Return the [x, y] coordinate for the center point of the cell that contains the specified text.  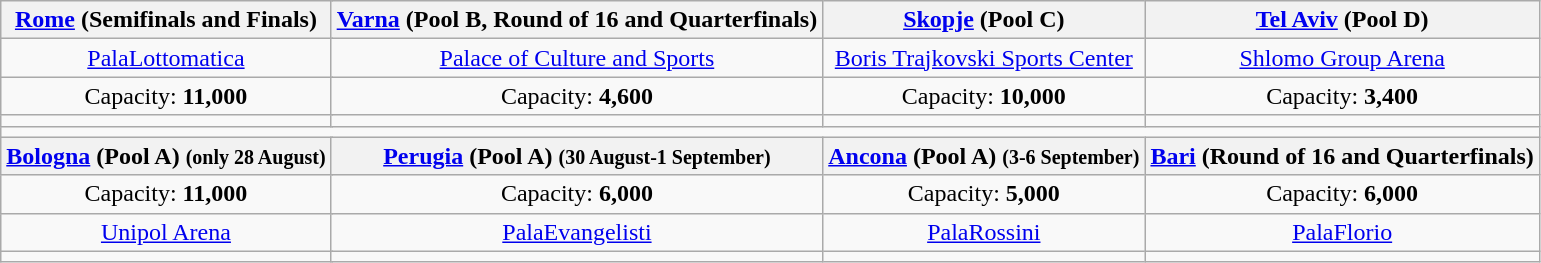
Capacity: 5,000 [984, 194]
Tel Aviv (Pool D) [1342, 20]
Palace of Culture and Sports [577, 58]
PalaLottomatica [166, 58]
Capacity: 4,600 [577, 96]
Capacity: 3,400 [1342, 96]
Bologna (Pool A) (only 28 August) [166, 156]
PalaEvangelisti [577, 232]
Boris Trajkovski Sports Center [984, 58]
Bari (Round of 16 and Quarterfinals) [1342, 156]
Capacity: 10,000 [984, 96]
Unipol Arena [166, 232]
Perugia (Pool A) (30 August-1 September) [577, 156]
Rome (Semifinals and Finals) [166, 20]
Varna (Pool B, Round of 16 and Quarterfinals) [577, 20]
Shlomo Group Arena [1342, 58]
PalaRossini [984, 232]
Skopje (Pool C) [984, 20]
PalaFlorio [1342, 232]
Ancona (Pool A) (3-6 September) [984, 156]
